Pinpoint the cell where the given text exists, returning its [X, Y] midpoint coordinate. 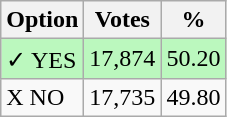
X NO [42, 97]
✓ YES [42, 59]
49.80 [194, 97]
Votes [122, 20]
% [194, 20]
50.20 [194, 59]
17,735 [122, 97]
17,874 [122, 59]
Option [42, 20]
